Detect which cell encompasses the target text, then output its (x, y) center coordinate. 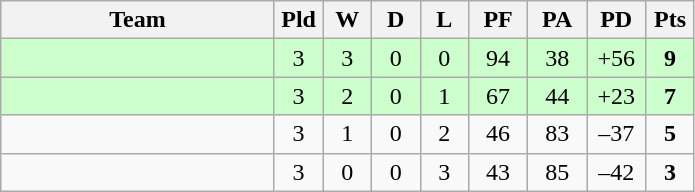
83 (558, 134)
46 (498, 134)
94 (498, 58)
Team (138, 20)
D (396, 20)
PD (616, 20)
44 (558, 96)
–37 (616, 134)
PF (498, 20)
Pts (670, 20)
38 (558, 58)
67 (498, 96)
7 (670, 96)
9 (670, 58)
+23 (616, 96)
85 (558, 172)
5 (670, 134)
Pld (298, 20)
L (444, 20)
W (348, 20)
–42 (616, 172)
PA (558, 20)
+56 (616, 58)
43 (498, 172)
